Scan for the cell matching the given text and deliver its (x, y) coordinate at center. 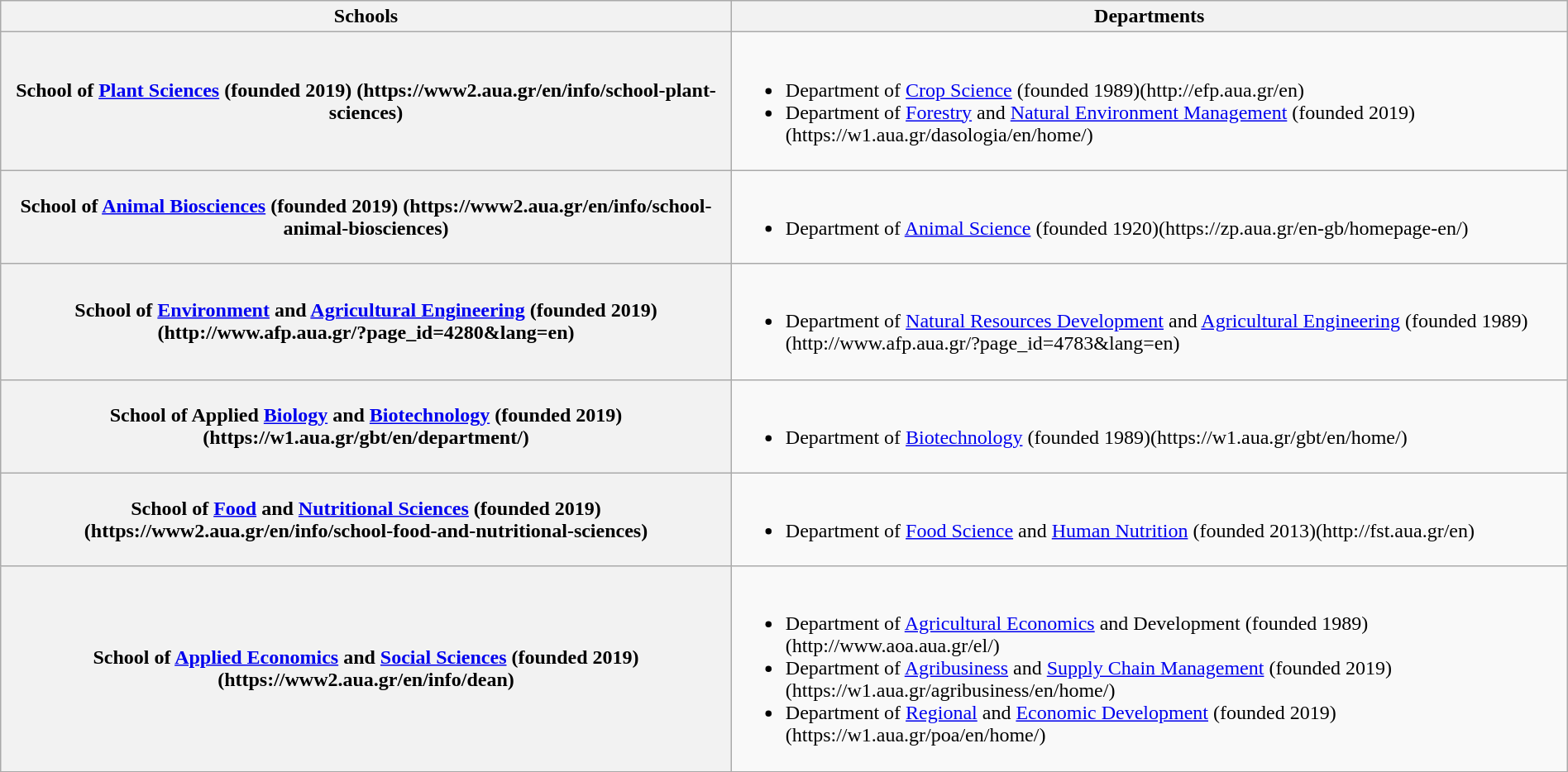
School of Applied Biology and Biotechnology (founded 2019) (https://w1.aua.gr/gbt/en/department/) (366, 427)
Department of Food Science and Human Nutrition (founded 2013)(http://fst.aua.gr/en) (1150, 519)
School of Plant Sciences (founded 2019) (https://www2.aua.gr/en/info/school-plant-sciences) (366, 101)
School of Animal Biosciences (founded 2019) (https://www2.aua.gr/en/info/school-animal-biosciences) (366, 217)
School of Food and Nutritional Sciences (founded 2019) (https://www2.aua.gr/en/info/school-food-and-nutritional-sciences) (366, 519)
Department of Biotechnology (founded 1989)(https://w1.aua.gr/gbt/en/home/) (1150, 427)
Departments (1150, 17)
Schools (366, 17)
School of Applied Economics and Social Sciences (founded 2019) (https://www2.aua.gr/en/info/dean) (366, 669)
School of Environment and Agricultural Engineering (founded 2019) (http://www.afp.aua.gr/?page_id=4280&lang=en) (366, 322)
Department of Animal Science (founded 1920)(https://zp.aua.gr/en-gb/homepage-en/) (1150, 217)
Department of Natural Resources Development and Agricultural Engineering (founded 1989)(http://www.afp.aua.gr/?page_id=4783&lang=en) (1150, 322)
